Identify which cell holds the provided text, then report its (X, Y) central coordinate. 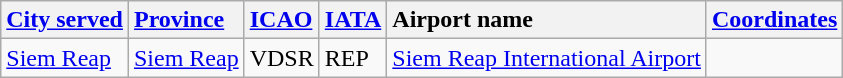
REP (353, 58)
IATA (353, 20)
Province (186, 20)
Siem Reap International Airport (547, 58)
Coordinates (774, 20)
VDSR (282, 58)
City served (65, 20)
Airport name (547, 20)
ICAO (282, 20)
